Determine the (x, y) coordinate at the center of the cell enclosing the given text.  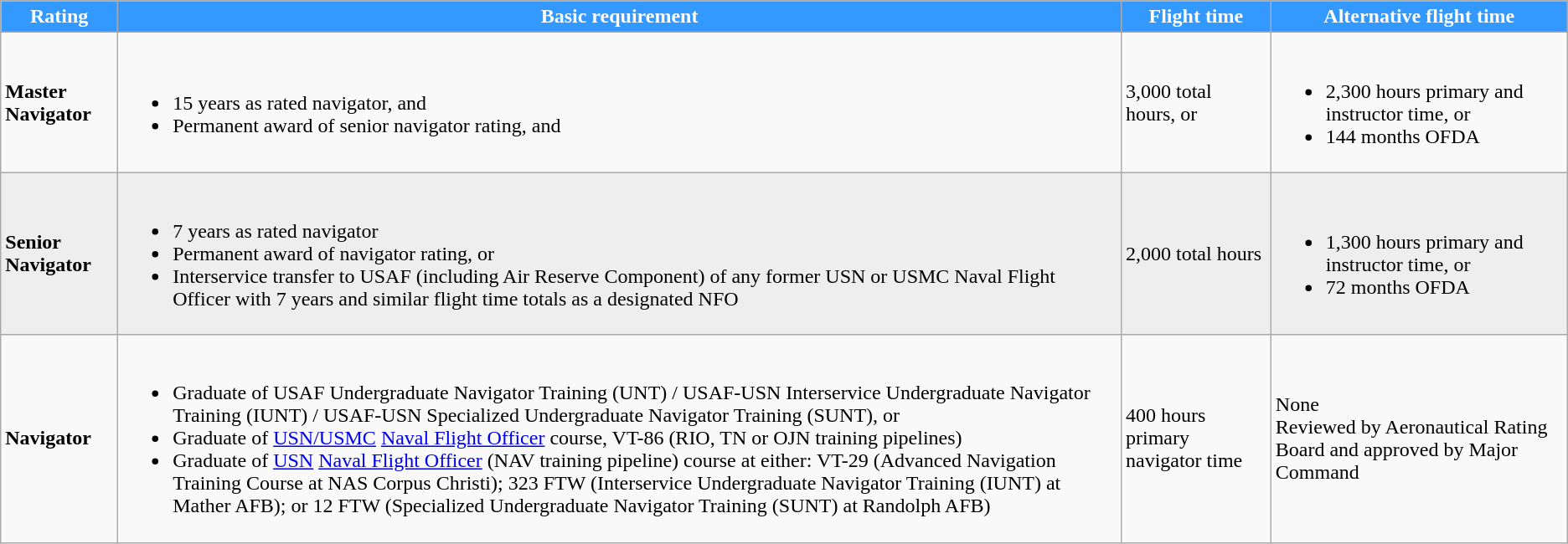
Rating (59, 17)
Navigator (59, 439)
Flight time (1196, 17)
1,300 hours primary and instructor time, or72 months OFDA (1419, 254)
400 hours primary navigator time (1196, 439)
NoneReviewed by Aeronautical Rating Board and approved by Major Command (1419, 439)
3,000 total hours, or (1196, 102)
2,000 total hours (1196, 254)
Basic requirement (620, 17)
2,300 hours primary and instructor time, or144 months OFDA (1419, 102)
Senior Navigator (59, 254)
15 years as rated navigator, andPermanent award of senior navigator rating, and (620, 102)
Alternative flight time (1419, 17)
Master Navigator (59, 102)
